Provide the (x, y) coordinate of the cell's center where the given text is located.  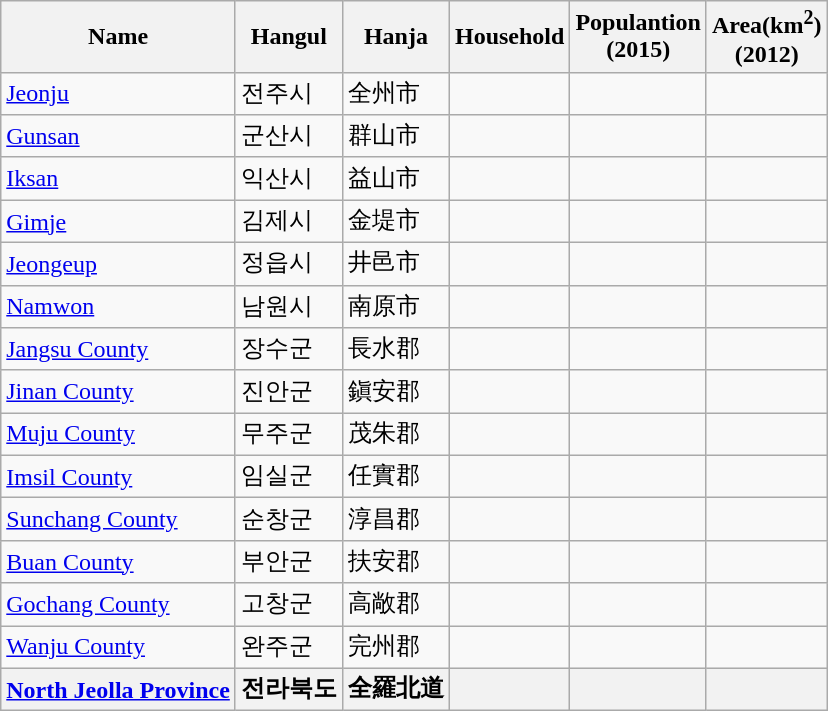
Muju County (118, 434)
Name (118, 37)
Iksan (118, 178)
Gochang County (118, 604)
정읍시 (288, 264)
고창군 (288, 604)
Jinan County (118, 392)
Imsil County (118, 476)
Namwon (118, 306)
淳昌郡 (396, 520)
高敞郡 (396, 604)
Gunsan (118, 136)
Hangul (288, 37)
井邑市 (396, 264)
全羅北道 (396, 690)
南原市 (396, 306)
鎭安郡 (396, 392)
全州市 (396, 94)
完州郡 (396, 648)
任實郡 (396, 476)
Hanja (396, 37)
Jeonju (118, 94)
Wanju County (118, 648)
群山市 (396, 136)
부안군 (288, 562)
진안군 (288, 392)
長水郡 (396, 350)
Area(km2)(2012) (766, 37)
김제시 (288, 222)
임실군 (288, 476)
金堤市 (396, 222)
Populantion(2015) (638, 37)
茂朱郡 (396, 434)
전주시 (288, 94)
益山市 (396, 178)
전라북도 (288, 690)
Gimje (118, 222)
군산시 (288, 136)
Buan County (118, 562)
Jeongeup (118, 264)
North Jeolla Province (118, 690)
장수군 (288, 350)
완주군 (288, 648)
무주군 (288, 434)
Household (509, 37)
순창군 (288, 520)
익산시 (288, 178)
Jangsu County (118, 350)
Sunchang County (118, 520)
남원시 (288, 306)
扶安郡 (396, 562)
